Find where the given text appears and provide that cell's center as (X, Y) coordinate. 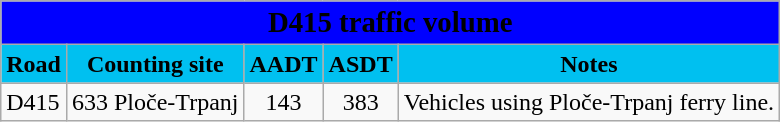
143 (284, 102)
ASDT (360, 64)
AADT (284, 64)
383 (360, 102)
D415 traffic volume (390, 23)
Road (34, 64)
633 Ploče-Trpanj (155, 102)
D415 (34, 102)
Vehicles using Ploče-Trpanj ferry line. (588, 102)
Notes (588, 64)
Counting site (155, 64)
